Pinpoint the cell where the given text exists, returning its [X, Y] midpoint coordinate. 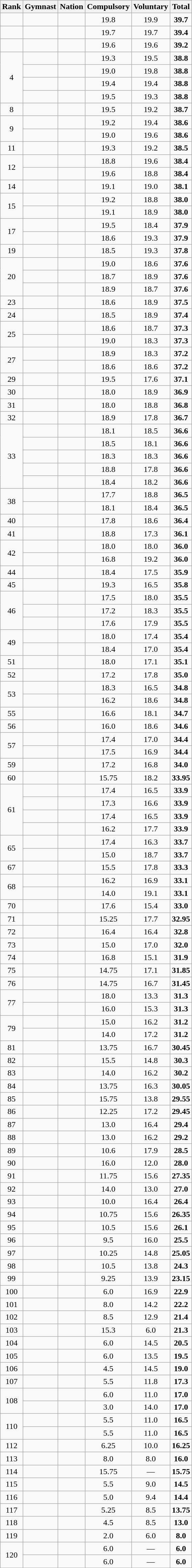
13.3 [151, 996]
9.25 [108, 1279]
56 [11, 726]
61 [11, 810]
51 [11, 662]
35.9 [181, 572]
46 [11, 611]
36.4 [181, 521]
15 [11, 206]
37.5 [181, 302]
11.75 [108, 1176]
9.5 [108, 1240]
37.8 [181, 251]
81 [11, 1047]
12 [11, 167]
25 [11, 334]
31 [11, 405]
10.25 [108, 1253]
26.35 [181, 1215]
33.95 [181, 777]
13.5 [151, 1356]
26.4 [181, 1202]
106 [11, 1368]
38.5 [181, 148]
6.25 [108, 1446]
65 [11, 848]
74 [11, 957]
49 [11, 643]
28.0 [181, 1163]
30.2 [181, 1073]
20.5 [181, 1343]
75 [11, 970]
96 [11, 1240]
115 [11, 1484]
24 [11, 315]
104 [11, 1343]
32.8 [181, 932]
108 [11, 1401]
38 [11, 501]
24.3 [181, 1266]
89 [11, 1150]
76 [11, 983]
36.8 [181, 405]
5.25 [108, 1510]
90 [11, 1163]
103 [11, 1330]
22.2 [181, 1304]
39.7 [181, 20]
22.9 [181, 1292]
33 [11, 456]
70 [11, 906]
37.1 [181, 379]
102 [11, 1317]
32.0 [181, 945]
16.25 [181, 1446]
91 [11, 1176]
31.85 [181, 970]
9.4 [151, 1497]
3.0 [108, 1407]
35.8 [181, 585]
13.9 [151, 1279]
53 [11, 694]
20 [11, 276]
105 [11, 1356]
29.4 [181, 1124]
32.95 [181, 919]
33.0 [181, 906]
9 [11, 129]
44 [11, 572]
40 [11, 521]
87 [11, 1124]
14 [11, 187]
88 [11, 1137]
29.55 [181, 1099]
28.5 [181, 1150]
31.45 [181, 983]
112 [11, 1446]
82 [11, 1060]
9.0 [151, 1484]
23 [11, 302]
Voluntary [151, 7]
114 [11, 1471]
83 [11, 1073]
Total [181, 7]
21.4 [181, 1317]
Nation [71, 7]
86 [11, 1112]
45 [11, 585]
118 [11, 1523]
12.0 [151, 1163]
101 [11, 1304]
32 [11, 418]
12.25 [108, 1112]
14.4 [181, 1497]
94 [11, 1215]
99 [11, 1279]
98 [11, 1266]
15.4 [151, 906]
30.3 [181, 1060]
34.6 [181, 726]
30.05 [181, 1086]
14.2 [151, 1304]
57 [11, 745]
110 [11, 1427]
11.8 [151, 1381]
31.9 [181, 957]
42 [11, 553]
21.3 [181, 1330]
35.0 [181, 675]
39.2 [181, 45]
36.9 [181, 392]
4 [11, 77]
35.1 [181, 662]
8 [11, 109]
79 [11, 1028]
55 [11, 713]
2.0 [108, 1536]
60 [11, 777]
27 [11, 360]
29 [11, 379]
36.7 [181, 418]
85 [11, 1099]
84 [11, 1086]
27.0 [181, 1189]
34.0 [181, 765]
37.4 [181, 315]
38.7 [181, 109]
68 [11, 887]
Compulsory [108, 7]
19.9 [151, 20]
30.45 [181, 1047]
17 [11, 232]
67 [11, 868]
39.4 [181, 32]
25.05 [181, 1253]
12.9 [151, 1317]
71 [11, 919]
93 [11, 1202]
11 [11, 148]
15.1 [151, 957]
34.7 [181, 713]
Gymnast [40, 7]
59 [11, 765]
10.75 [108, 1215]
107 [11, 1381]
15.25 [108, 919]
23.15 [181, 1279]
27.35 [181, 1176]
73 [11, 945]
25.5 [181, 1240]
10.6 [108, 1150]
119 [11, 1536]
52 [11, 675]
33.3 [181, 868]
26.1 [181, 1227]
38.1 [181, 187]
100 [11, 1292]
92 [11, 1189]
41 [11, 533]
77 [11, 1003]
29.45 [181, 1112]
30 [11, 392]
116 [11, 1497]
19 [11, 251]
95 [11, 1227]
120 [11, 1555]
Rank [11, 7]
29.2 [181, 1137]
97 [11, 1253]
117 [11, 1510]
5.0 [108, 1497]
72 [11, 932]
36.1 [181, 533]
113 [11, 1459]
